Return the [X, Y] coordinate for the center point of the cell that contains the specified text.  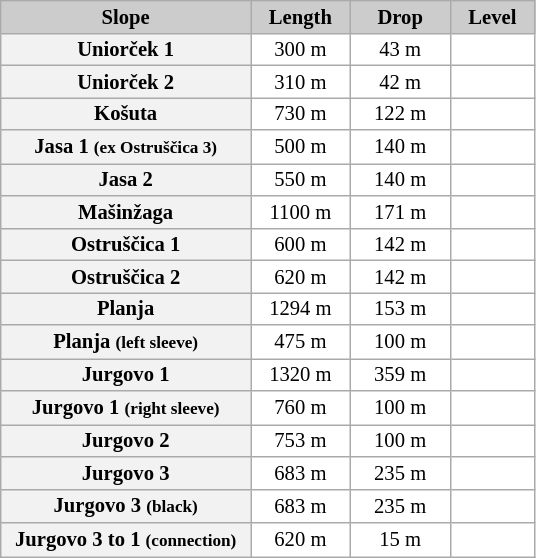
500 m [300, 147]
Planja (left sleeve) [126, 341]
Jurgovo 1 [126, 374]
359 m [400, 374]
Level [492, 16]
310 m [300, 81]
153 m [400, 308]
300 m [300, 49]
Jurgovo 2 [126, 440]
43 m [400, 49]
Ostruščica 1 [126, 244]
Length [300, 16]
122 m [400, 113]
Slope [126, 16]
Jurgovo 3 (black) [126, 506]
753 m [300, 440]
1294 m [300, 308]
15 m [400, 539]
Planja [126, 308]
1320 m [300, 374]
Uniorček 1 [126, 49]
Jasa 2 [126, 179]
Jurgovo 1 (right sleeve) [126, 407]
Košuta [126, 113]
475 m [300, 341]
730 m [300, 113]
760 m [300, 407]
Jurgovo 3 to 1 (connection) [126, 539]
600 m [300, 244]
171 m [400, 212]
Uniorček 2 [126, 81]
42 m [400, 81]
1100 m [300, 212]
Mašinžaga [126, 212]
550 m [300, 179]
Drop [400, 16]
Jasa 1 (ex Ostruščica 3) [126, 147]
Ostruščica 2 [126, 276]
Jurgovo 3 [126, 472]
